Pinpoint the cell where the given text exists, returning its (x, y) midpoint coordinate. 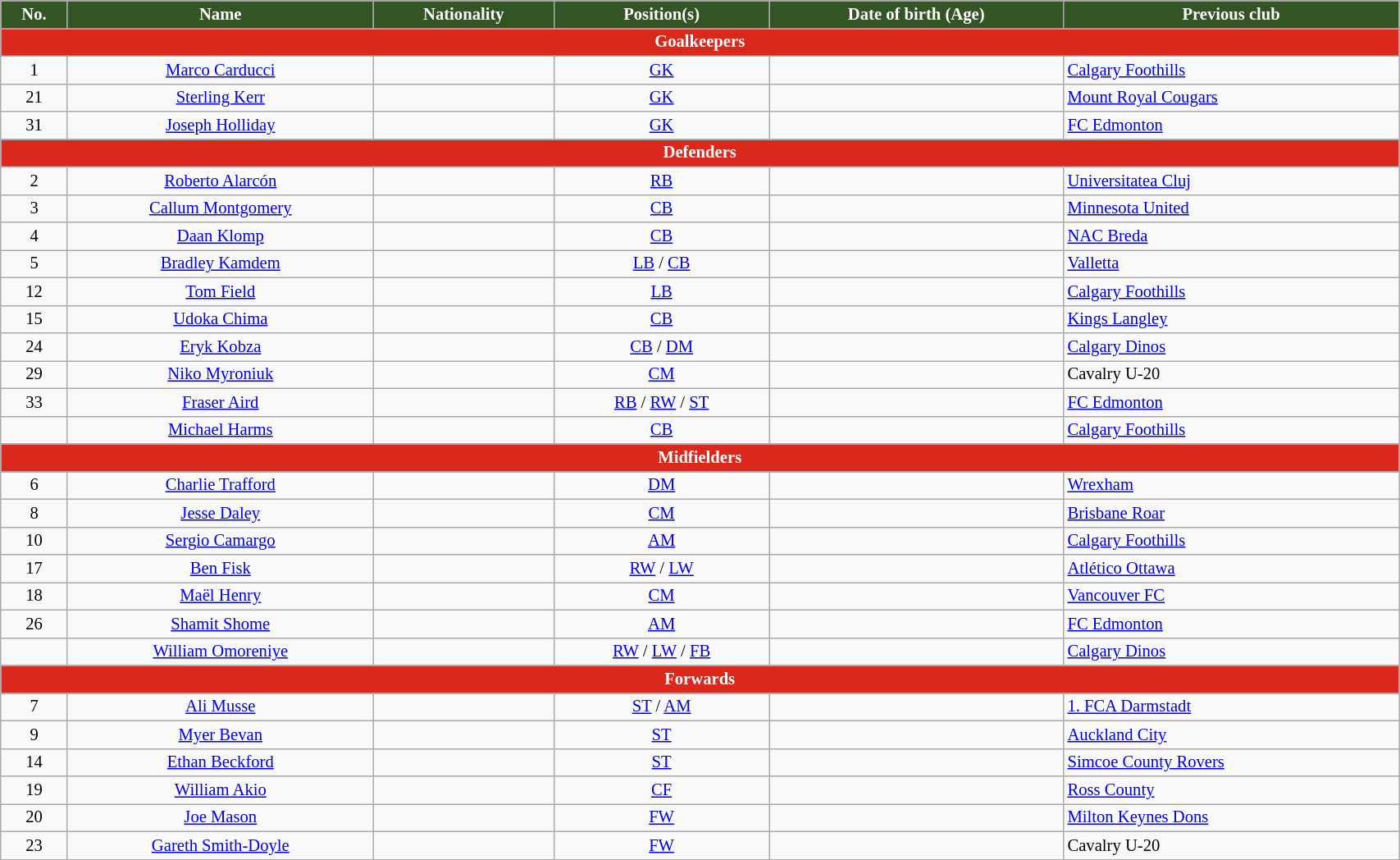
5 (34, 263)
Defenders (700, 153)
Eryk Kobza (220, 347)
ST / AM (661, 707)
Ali Musse (220, 707)
Midfielders (700, 457)
1 (34, 70)
William Omoreniye (220, 652)
RB (661, 181)
Nationality (463, 14)
15 (34, 319)
Forwards (700, 679)
Charlie Trafford (220, 485)
Vancouver FC (1232, 596)
Daan Klomp (220, 236)
Callum Montgomery (220, 208)
Date of birth (Age) (917, 14)
RB / RW / ST (661, 402)
Brisbane Roar (1232, 513)
Auckland City (1232, 734)
19 (34, 790)
RW / LW / FB (661, 652)
Udoka Chima (220, 319)
NAC Breda (1232, 236)
21 (34, 98)
20 (34, 817)
Myer Bevan (220, 734)
Atlético Ottawa (1232, 569)
Bradley Kamdem (220, 263)
Ben Fisk (220, 569)
17 (34, 569)
2 (34, 181)
4 (34, 236)
Shamit Shome (220, 624)
William Akio (220, 790)
10 (34, 541)
Sergio Camargo (220, 541)
Tom Field (220, 291)
Joseph Holliday (220, 126)
Position(s) (661, 14)
8 (34, 513)
6 (34, 485)
DM (661, 485)
31 (34, 126)
23 (34, 845)
33 (34, 402)
Goalkeepers (700, 42)
Universitatea Cluj (1232, 181)
Wrexham (1232, 485)
1. FCA Darmstadt (1232, 707)
No. (34, 14)
CF (661, 790)
Roberto Alarcón (220, 181)
3 (34, 208)
Mount Royal Cougars (1232, 98)
Kings Langley (1232, 319)
Niko Myroniuk (220, 374)
Name (220, 14)
7 (34, 707)
Gareth Smith-Doyle (220, 845)
Ethan Beckford (220, 762)
RW / LW (661, 569)
CB / DM (661, 347)
Previous club (1232, 14)
Maël Henry (220, 596)
29 (34, 374)
LB / CB (661, 263)
18 (34, 596)
Ross County (1232, 790)
Valletta (1232, 263)
Joe Mason (220, 817)
Milton Keynes Dons (1232, 817)
Jesse Daley (220, 513)
26 (34, 624)
Sterling Kerr (220, 98)
14 (34, 762)
Fraser Aird (220, 402)
LB (661, 291)
Marco Carducci (220, 70)
12 (34, 291)
Michael Harms (220, 430)
24 (34, 347)
Simcoe County Rovers (1232, 762)
Minnesota United (1232, 208)
9 (34, 734)
